Locate the cell with the specified text and output its (X, Y) center coordinate. 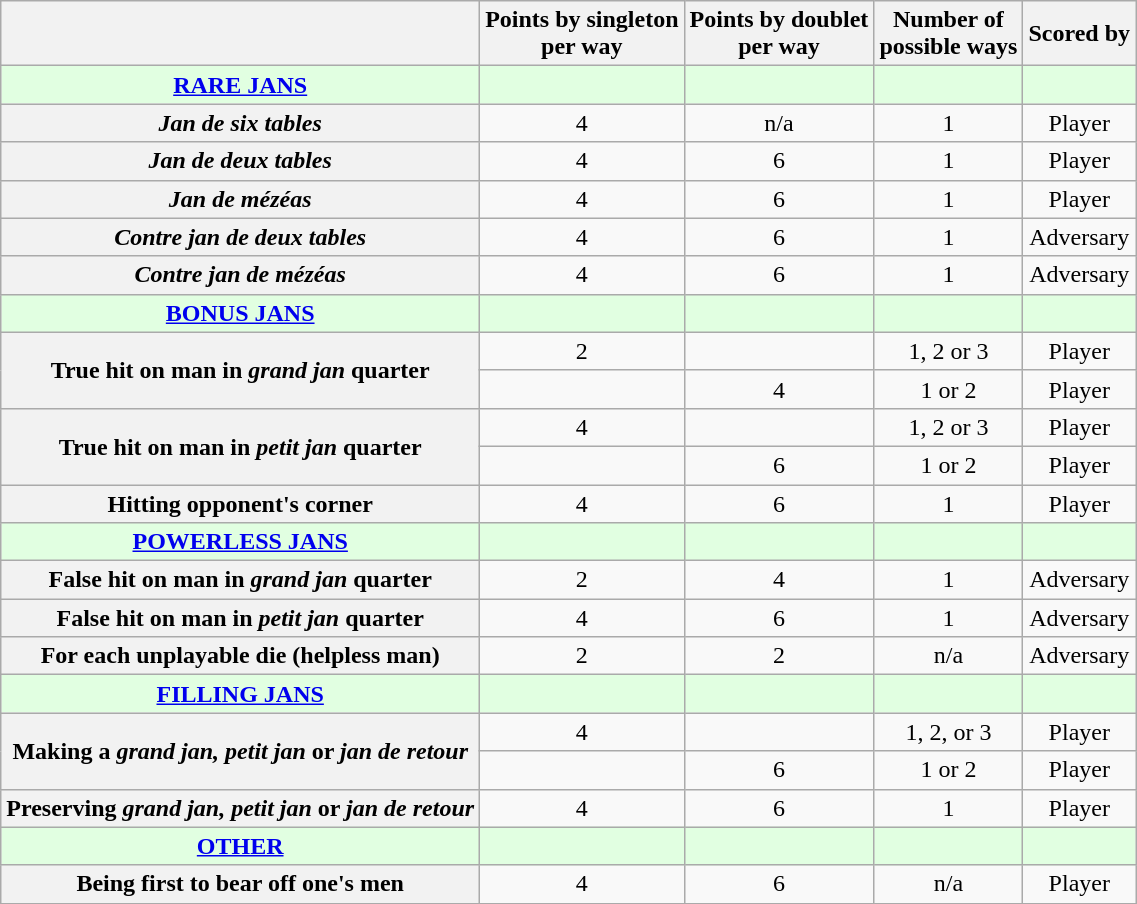
RARE JANS (240, 85)
POWERLESS JANS (240, 542)
False hit on man in grand jan quarter (240, 580)
For each unplayable die (helpless man) (240, 656)
Jan de deux tables (240, 161)
True hit on man in petit jan quarter (240, 446)
Being first to bear off one's men (240, 884)
False hit on man in petit jan quarter (240, 618)
Hitting opponent's corner (240, 503)
Contre jan de deux tables (240, 237)
Scored by (1080, 34)
Jan de mézéas (240, 199)
BONUS JANS (240, 313)
1, 2, or 3 (948, 732)
Contre jan de mézéas (240, 275)
Points by doubletper way (779, 34)
True hit on man in grand jan quarter (240, 370)
OTHER (240, 846)
Number ofpossible ways (948, 34)
Points by singletonper way (582, 34)
FILLING JANS (240, 694)
Jan de six tables (240, 123)
Preserving grand jan, petit jan or jan de retour (240, 808)
Making a grand jan, petit jan or jan de retour (240, 751)
